Detect which cell encompasses the target text, then output its (X, Y) center coordinate. 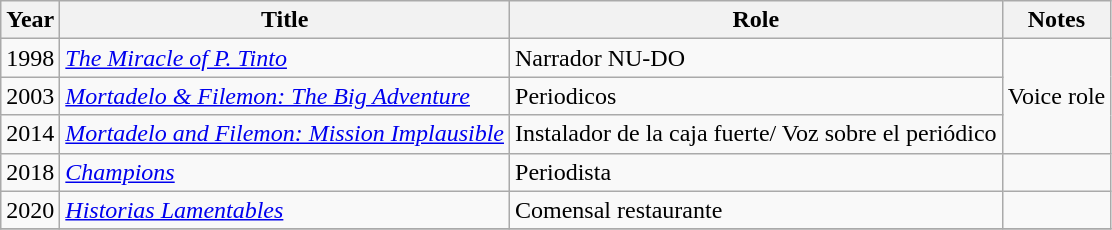
Historias Lamentables (285, 210)
Voice role (1056, 96)
2020 (30, 210)
Narrador NU-DO (756, 58)
2014 (30, 134)
Periodista (756, 172)
Instalador de la caja fuerte/ Voz sobre el periódico (756, 134)
Mortadelo & Filemon: The Big Adventure (285, 96)
Periodicos (756, 96)
Comensal restaurante (756, 210)
Title (285, 20)
Champions (285, 172)
1998 (30, 58)
2018 (30, 172)
Year (30, 20)
The Miracle of P. Tinto (285, 58)
Mortadelo and Filemon: Mission Implausible (285, 134)
Role (756, 20)
2003 (30, 96)
Notes (1056, 20)
